Provide the (x, y) coordinate of the cell's center where the given text is located.  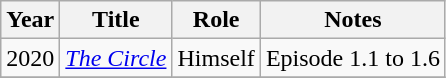
2020 (30, 58)
Himself (216, 58)
The Circle (116, 58)
Episode 1.1 to 1.6 (352, 58)
Role (216, 20)
Year (30, 20)
Notes (352, 20)
Title (116, 20)
